Provide the (x, y) coordinate of the cell's center where the given text is located.  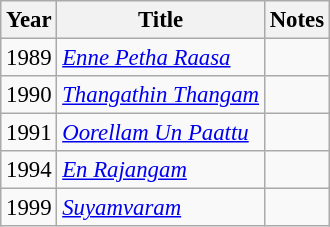
Oorellam Un Paattu (160, 133)
Year (29, 20)
Thangathin Thangam (160, 95)
1990 (29, 95)
Enne Petha Raasa (160, 58)
1999 (29, 208)
Title (160, 20)
Suyamvaram (160, 208)
1991 (29, 133)
1989 (29, 58)
1994 (29, 170)
En Rajangam (160, 170)
Notes (296, 20)
